Pinpoint the cell where the given text exists, returning its [X, Y] midpoint coordinate. 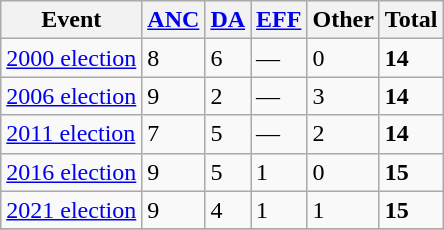
7 [174, 134]
2011 election [72, 134]
Other [343, 20]
4 [228, 210]
2016 election [72, 172]
ANC [174, 20]
2006 election [72, 96]
Total [411, 20]
2000 election [72, 58]
2021 election [72, 210]
Event [72, 20]
3 [343, 96]
EFF [279, 20]
DA [228, 20]
8 [174, 58]
6 [228, 58]
